Find where the given text appears and provide that cell's center as [x, y] coordinate. 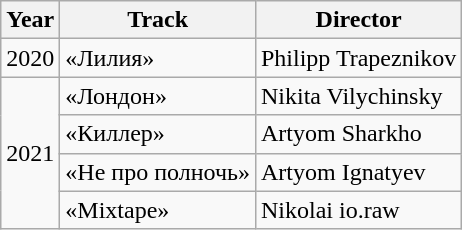
Track [158, 20]
Nikolai io.raw [358, 210]
Year [30, 20]
«Киллер» [158, 134]
Nikita Vilychinsky [358, 96]
Artyom Sharkho [358, 134]
«Лилия» [158, 58]
Philipp Trapeznikov [358, 58]
«Лондон» [158, 96]
«Mixtape» [158, 210]
«Не про полночь» [158, 172]
2020 [30, 58]
Artyom Ignatyev [358, 172]
2021 [30, 153]
Director [358, 20]
